Return (x, y) of the center of cell containing provided text 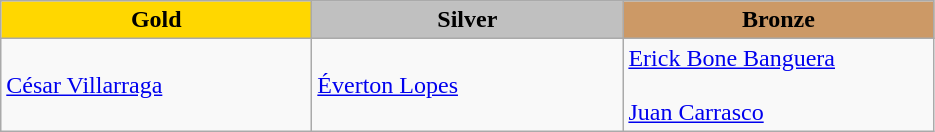
Bronze (778, 20)
Gold (156, 20)
Erick Bone BangueraJuan Carrasco (778, 85)
Silver (468, 20)
Éverton Lopes (468, 85)
César Villarraga (156, 85)
